Return the [x, y] coordinate for the center point of the cell that contains the specified text.  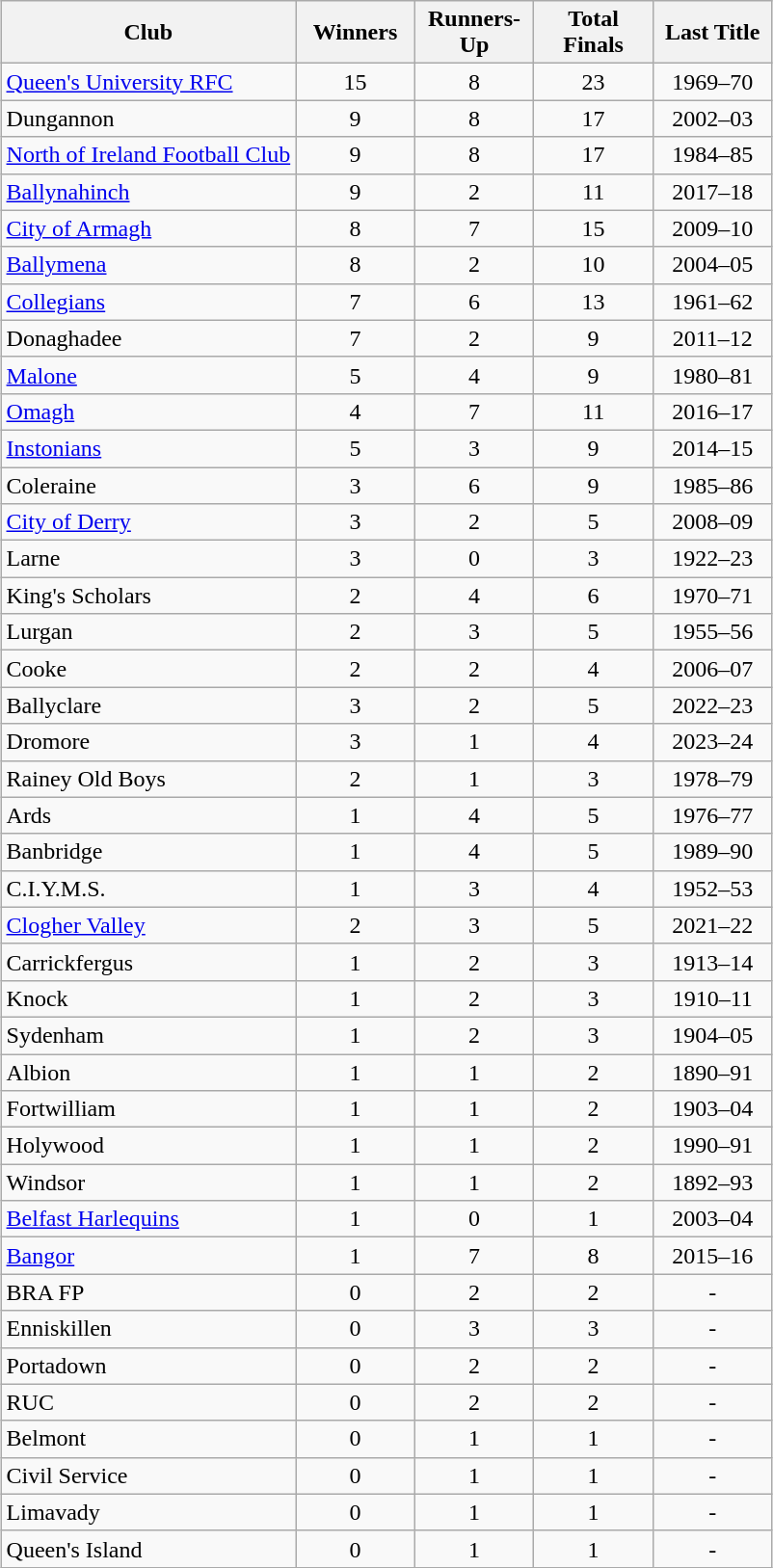
Runners-Up [474, 33]
1980–81 [712, 375]
Enniskillen [148, 1329]
City of Derry [148, 522]
10 [594, 265]
Donaghadee [148, 338]
City of Armagh [148, 228]
Lurgan [148, 632]
2011–12 [712, 338]
Larne [148, 559]
1904–05 [712, 1035]
Cooke [148, 669]
Windsor [148, 1183]
1892–93 [712, 1183]
Civil Service [148, 1475]
1989–90 [712, 852]
2015–16 [712, 1256]
1961–62 [712, 302]
2002–03 [712, 119]
2014–15 [712, 448]
1978–79 [712, 779]
1985–86 [712, 485]
1913–14 [712, 962]
2003–04 [712, 1219]
1990–91 [712, 1146]
2017–18 [712, 192]
13 [594, 302]
RUC [148, 1402]
King's Scholars [148, 596]
Ballynahinch [148, 192]
Carrickfergus [148, 962]
Last Title [712, 33]
Limavady [148, 1512]
Club [148, 33]
2006–07 [712, 669]
Sydenham [148, 1035]
Holywood [148, 1146]
2022–23 [712, 705]
1910–11 [712, 998]
Fortwilliam [148, 1109]
Knock [148, 998]
1984–85 [712, 155]
Dungannon [148, 119]
BRA FP [148, 1292]
Belmont [148, 1439]
Rainey Old Boys [148, 779]
Malone [148, 375]
Collegians [148, 302]
Bangor [148, 1256]
Portadown [148, 1366]
Omagh [148, 412]
C.I.Y.M.S. [148, 889]
2016–17 [712, 412]
1969–70 [712, 82]
2008–09 [712, 522]
2009–10 [712, 228]
1952–53 [712, 889]
Coleraine [148, 485]
Dromore [148, 742]
1970–71 [712, 596]
1903–04 [712, 1109]
Queen's Island [148, 1549]
2004–05 [712, 265]
2021–22 [712, 925]
Belfast Harlequins [148, 1219]
1955–56 [712, 632]
Winners [356, 33]
Queen's University RFC [148, 82]
1890–91 [712, 1073]
1976–77 [712, 815]
1922–23 [712, 559]
Ards [148, 815]
Albion [148, 1073]
Total Finals [594, 33]
Ballymena [148, 265]
Instonians [148, 448]
2023–24 [712, 742]
North of Ireland Football Club [148, 155]
23 [594, 82]
Banbridge [148, 852]
Clogher Valley [148, 925]
Ballyclare [148, 705]
